From the cell containing the given text, extract its center point as (X, Y) coordinate. 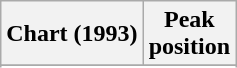
Peakposition (189, 34)
Chart (1993) (72, 34)
